Return [x, y] of the center of cell containing provided text 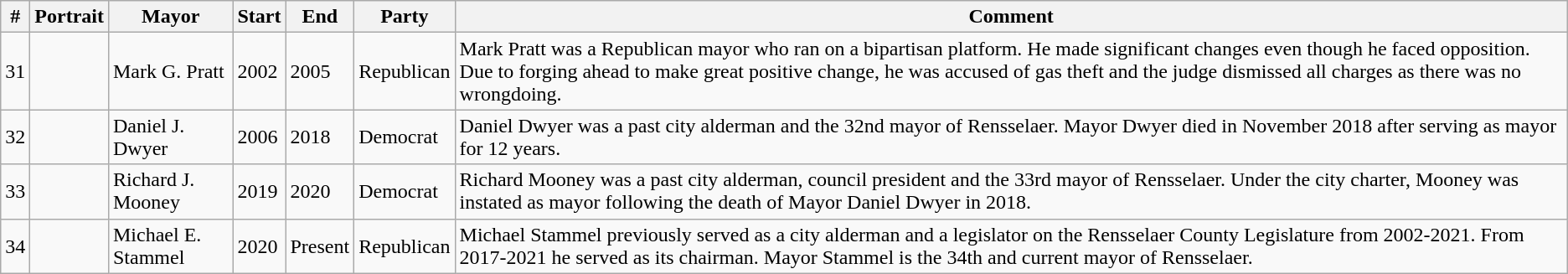
Michael E. Stammel [170, 246]
32 [15, 137]
Present [320, 246]
Daniel Dwyer was a past city alderman and the 32nd mayor of Rensselaer. Mayor Dwyer died in November 2018 after serving as mayor for 12 years. [1011, 137]
Start [260, 17]
End [320, 17]
Comment [1011, 17]
Party [405, 17]
2005 [320, 71]
Richard J. Mooney [170, 191]
# [15, 17]
2002 [260, 71]
31 [15, 71]
Mark G. Pratt [170, 71]
34 [15, 246]
Portrait [70, 17]
2019 [260, 191]
2018 [320, 137]
Mayor [170, 17]
2006 [260, 137]
Daniel J. Dwyer [170, 137]
33 [15, 191]
